Provide the (x, y) coordinate of the cell's center where the given text is located.  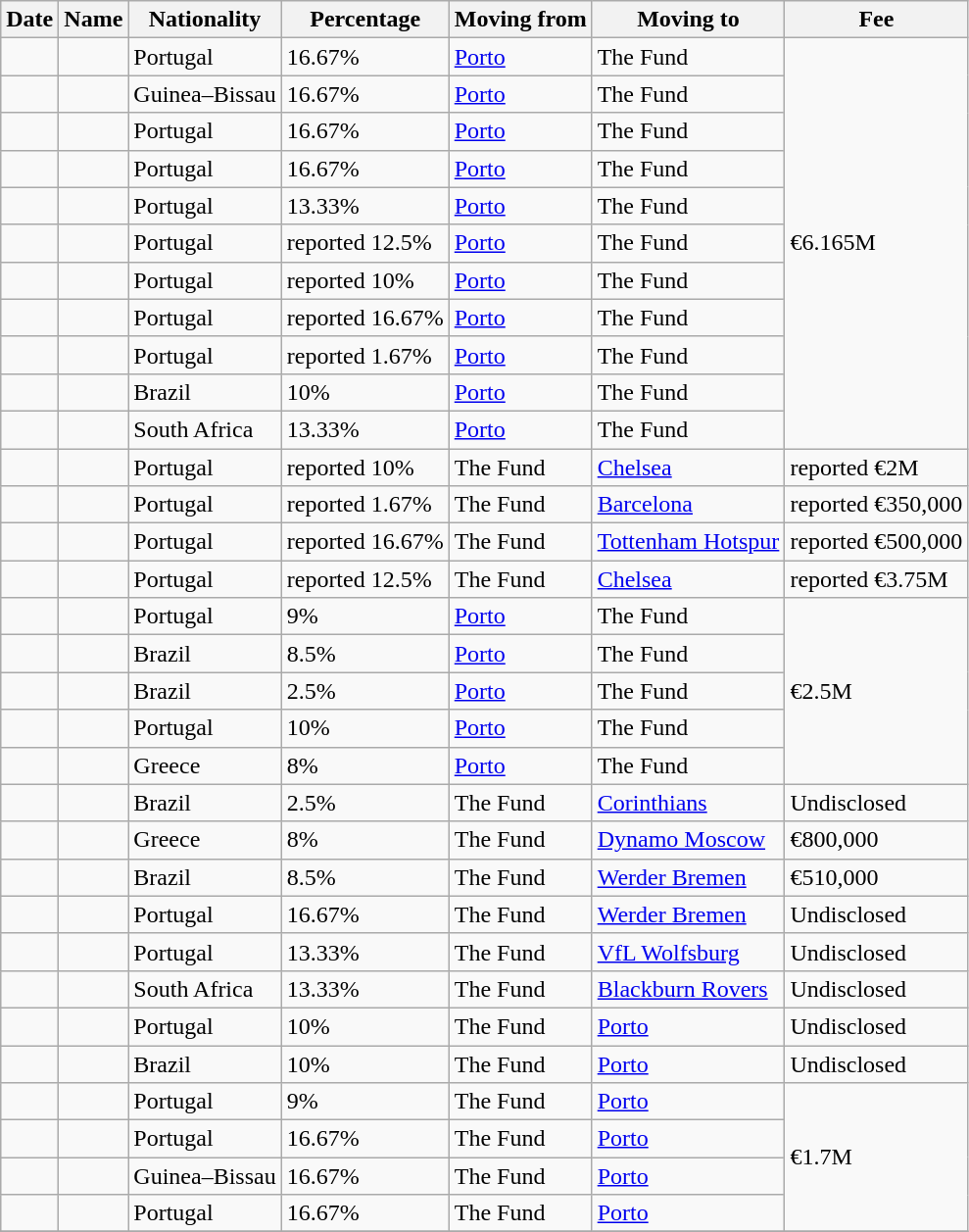
Blackburn Rovers (688, 989)
Percentage (364, 20)
Fee (876, 20)
Date (29, 20)
Moving to (688, 20)
reported €500,000 (876, 542)
Nationality (205, 20)
Name (94, 20)
€1.7M (876, 1158)
reported €350,000 (876, 505)
Tottenham Hotspur (688, 542)
VfL Wolfsburg (688, 952)
€2.5M (876, 691)
Barcelona (688, 505)
€800,000 (876, 840)
reported €3.75M (876, 579)
€6.165M (876, 243)
€510,000 (876, 877)
Moving from (520, 20)
Dynamo Moscow (688, 840)
reported €2M (876, 468)
Corinthians (688, 803)
